Output the [x, y] coordinate of the center of the cell containing the given text.  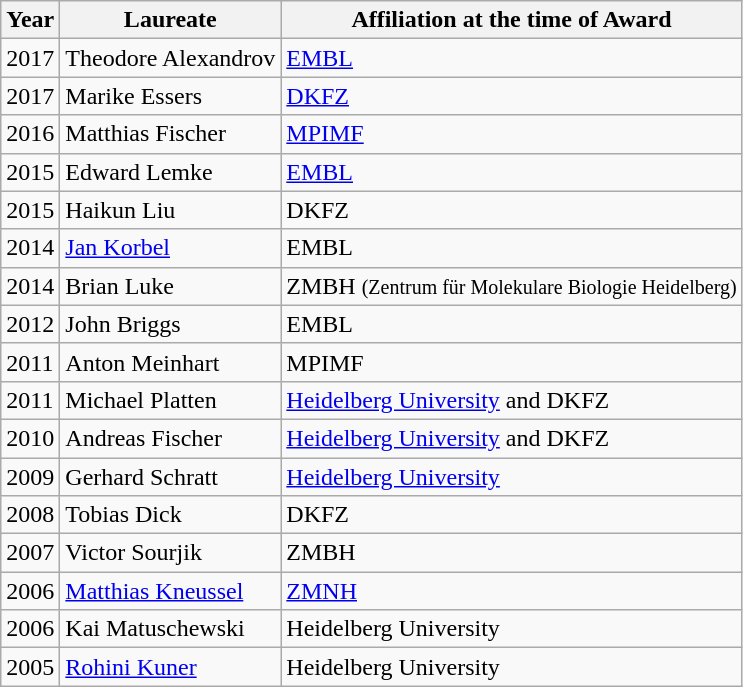
Tobias Dick [170, 515]
ZMBH [512, 553]
Anton Meinhart [170, 362]
Andreas Fischer [170, 438]
Kai Matuschewski [170, 629]
ZMNH [512, 591]
Affiliation at the time of Award [512, 20]
2008 [30, 515]
2016 [30, 134]
2009 [30, 477]
Edward Lemke [170, 172]
ZMBH (Zentrum für Molekulare Biologie Heidelberg) [512, 286]
Haikun Liu [170, 210]
John Briggs [170, 324]
2012 [30, 324]
Victor Sourjik [170, 553]
2010 [30, 438]
Michael Platten [170, 400]
Marike Essers [170, 96]
Theodore Alexandrov [170, 58]
Laureate [170, 20]
2005 [30, 667]
Matthias Kneussel [170, 591]
2007 [30, 553]
Matthias Fischer [170, 134]
Year [30, 20]
Gerhard Schratt [170, 477]
Rohini Kuner [170, 667]
Jan Korbel [170, 248]
Brian Luke [170, 286]
